Search for the cell housing the specified text and yield its (X, Y) center coordinate. 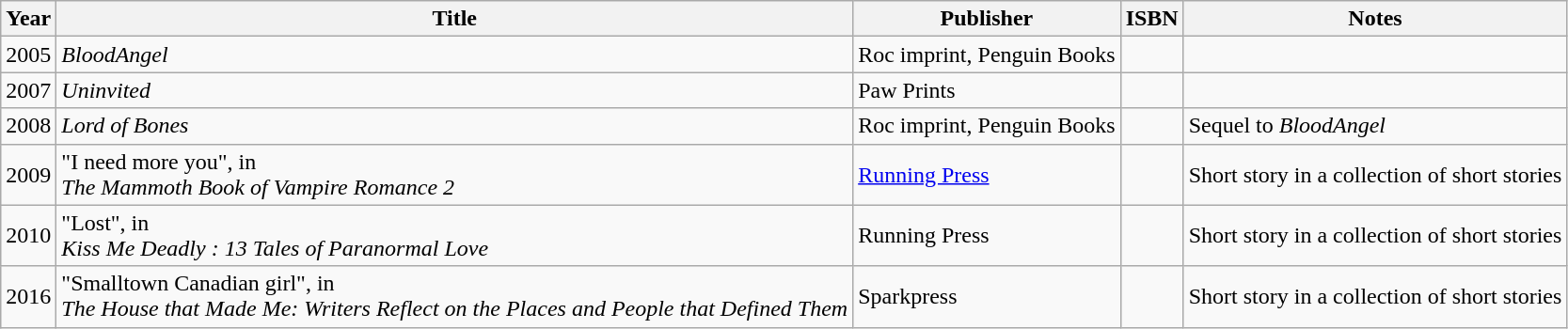
2005 (28, 55)
Sequel to BloodAngel (1375, 126)
"Smalltown Canadian girl", inThe House that Made Me: Writers Reflect on the Places and People that Defined Them (455, 297)
ISBN (1151, 19)
2008 (28, 126)
2009 (28, 175)
Year (28, 19)
Notes (1375, 19)
BloodAngel (455, 55)
2016 (28, 297)
Sparkpress (987, 297)
Uninvited (455, 90)
"Lost", inKiss Me Deadly : 13 Tales of Paranormal Love (455, 235)
Publisher (987, 19)
2010 (28, 235)
Lord of Bones (455, 126)
Title (455, 19)
"I need more you", inThe Mammoth Book of Vampire Romance 2 (455, 175)
Paw Prints (987, 90)
2007 (28, 90)
